Return [x, y] of the center of cell containing provided text 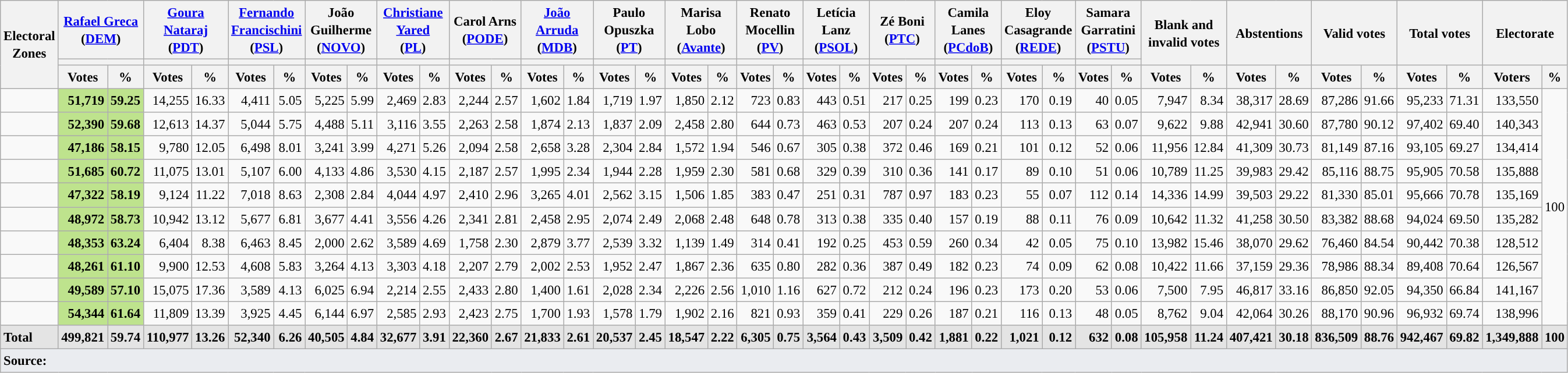
38,070 [1251, 242]
1,719 [615, 101]
135,888 [1512, 171]
9,124 [168, 196]
70.58 [1464, 171]
51 [1093, 171]
6.00 [289, 171]
Electorate [1525, 33]
2.28 [650, 171]
0.40 [921, 219]
4.69 [434, 242]
2,263 [470, 125]
Fernando Francischini (PSL) [267, 30]
88.75 [1379, 171]
229 [887, 313]
3,564 [821, 338]
0.49 [921, 267]
70.78 [1464, 196]
42,941 [1251, 125]
2,207 [470, 267]
0.47 [788, 196]
11,956 [1166, 148]
2,068 [686, 219]
359 [821, 313]
74 [1022, 267]
10,789 [1166, 171]
821 [756, 313]
2,469 [398, 101]
6,305 [756, 338]
723 [756, 101]
55 [1022, 196]
58.15 [126, 148]
4,044 [398, 196]
91.66 [1379, 101]
2,410 [470, 196]
2.12 [722, 101]
7.95 [1209, 290]
157 [954, 219]
0.43 [854, 338]
88 [1022, 219]
Marisa Lobo (Avante) [701, 30]
1,578 [615, 313]
2,585 [398, 313]
3.32 [650, 242]
Letícia Lanz (PSOL) [836, 30]
212 [887, 290]
1.84 [578, 101]
0.22 [986, 338]
7,018 [251, 196]
93,105 [1422, 148]
2.36 [722, 267]
59.68 [126, 125]
14,336 [1166, 196]
41,258 [1251, 219]
581 [756, 171]
2,658 [543, 148]
260 [954, 242]
1,850 [686, 101]
5,107 [251, 171]
170 [1022, 101]
60.72 [126, 171]
87,780 [1337, 125]
2.67 [506, 338]
Christiane Yared (PL) [413, 30]
92.05 [1379, 290]
30.26 [1294, 313]
1,506 [686, 196]
2.61 [578, 338]
63.24 [126, 242]
1.85 [722, 196]
59.74 [126, 338]
4,271 [398, 148]
7,947 [1166, 101]
135,282 [1512, 219]
37,159 [1251, 267]
0.14 [1126, 196]
58.19 [126, 196]
3,556 [398, 219]
1.49 [722, 242]
2.95 [578, 219]
12,613 [168, 125]
57.10 [126, 290]
Samara Garratini (PSTU) [1109, 30]
2.49 [650, 219]
63 [1093, 125]
1,400 [543, 290]
141 [954, 171]
3,925 [251, 313]
199 [954, 101]
2.56 [722, 290]
46,817 [1251, 290]
32,677 [398, 338]
0.78 [788, 219]
69.27 [1464, 148]
11,075 [168, 171]
95,666 [1422, 196]
5.11 [362, 125]
0.59 [921, 242]
192 [821, 242]
1,881 [954, 338]
2.75 [506, 313]
10,642 [1166, 219]
3,303 [398, 267]
1,874 [543, 125]
134,414 [1512, 148]
116 [1022, 313]
1,139 [686, 242]
Renato Mocellin (PV) [770, 30]
1,944 [615, 171]
87.16 [1379, 148]
88,170 [1337, 313]
53 [1093, 290]
Source: [784, 361]
787 [887, 196]
5.05 [289, 101]
13.39 [210, 313]
11.24 [1209, 338]
0.83 [788, 101]
2,028 [615, 290]
128,512 [1512, 242]
0.72 [854, 290]
329 [821, 171]
2,423 [470, 313]
86,850 [1337, 290]
1.79 [650, 313]
12.84 [1209, 148]
30.18 [1294, 338]
3,241 [326, 148]
97,402 [1422, 125]
1,902 [686, 313]
135,169 [1512, 196]
3,530 [398, 171]
546 [756, 148]
30.73 [1294, 148]
3,265 [543, 196]
3,264 [326, 267]
Electoral Zones [29, 45]
0.46 [921, 148]
87,286 [1337, 101]
407,421 [1251, 338]
4,608 [251, 267]
95,905 [1422, 171]
6,025 [326, 290]
0.53 [854, 125]
105,958 [1166, 338]
4.97 [434, 196]
1,959 [686, 171]
383 [756, 196]
40 [1093, 101]
0.39 [854, 171]
2.16 [722, 313]
75 [1093, 242]
29.42 [1294, 171]
2,094 [470, 148]
70.38 [1464, 242]
5.99 [362, 101]
3.15 [650, 196]
52 [1093, 148]
59.25 [126, 101]
4.84 [362, 338]
7,500 [1166, 290]
João Arruda (MDB) [557, 30]
2,308 [326, 196]
39,503 [1251, 196]
387 [887, 267]
2,304 [615, 148]
3.99 [362, 148]
443 [821, 101]
335 [887, 219]
0.67 [788, 148]
6,144 [326, 313]
5,225 [326, 101]
1,572 [686, 148]
8.45 [289, 242]
4.45 [289, 313]
4.86 [362, 171]
84.54 [1379, 242]
0.34 [986, 242]
20,537 [615, 338]
30.50 [1294, 219]
39,983 [1251, 171]
113 [1022, 125]
4,411 [251, 101]
2.93 [434, 313]
3,677 [326, 219]
66.84 [1464, 290]
4.26 [434, 219]
Abstentions [1269, 33]
169 [954, 148]
2,226 [686, 290]
2.83 [434, 101]
0.26 [921, 313]
627 [821, 290]
51,685 [83, 171]
69.40 [1464, 125]
33.16 [1294, 290]
Total [29, 338]
29.36 [1294, 267]
13.26 [210, 338]
8.01 [289, 148]
29.22 [1294, 196]
15,075 [168, 290]
2.79 [506, 267]
Paulo Opuszka (PT) [629, 30]
310 [887, 171]
89,408 [1422, 267]
196 [954, 290]
30.60 [1294, 125]
71.31 [1464, 101]
96,932 [1422, 313]
Goura Nataraj (PDT) [185, 30]
2.22 [722, 338]
3.91 [434, 338]
49,589 [83, 290]
9.04 [1209, 313]
453 [887, 242]
182 [954, 267]
76 [1093, 219]
314 [756, 242]
0.51 [854, 101]
69.50 [1464, 219]
90.12 [1379, 125]
126,567 [1512, 267]
14.99 [1209, 196]
1.93 [578, 313]
8.34 [1209, 101]
2.53 [578, 267]
183 [954, 196]
90.96 [1379, 313]
173 [1022, 290]
Valid votes [1354, 33]
Carol Arns (PODE) [485, 30]
2.62 [362, 242]
95,233 [1422, 101]
8.63 [289, 196]
251 [821, 196]
58.73 [126, 219]
6,498 [251, 148]
29.62 [1294, 242]
81,330 [1337, 196]
0.93 [788, 313]
41,309 [1251, 148]
217 [887, 101]
0.31 [854, 196]
69.74 [1464, 313]
Voters [1512, 77]
18,547 [686, 338]
1.61 [578, 290]
0.75 [788, 338]
187 [954, 313]
2,000 [326, 242]
17.36 [210, 290]
110,977 [168, 338]
6.94 [362, 290]
0.73 [788, 125]
6.26 [289, 338]
15.46 [1209, 242]
5.26 [434, 148]
9,622 [1166, 125]
85,116 [1337, 171]
Blank and invalid votes [1184, 33]
1,349,888 [1512, 338]
635 [756, 267]
8,762 [1166, 313]
644 [756, 125]
4,133 [326, 171]
88.68 [1379, 219]
1,952 [615, 267]
Camila Lanes (PCdoB) [968, 30]
1,700 [543, 313]
112 [1093, 196]
88.76 [1379, 338]
Zé Boni (PTC) [902, 30]
94,024 [1422, 219]
133,550 [1512, 101]
2.55 [434, 290]
11.25 [1209, 171]
4.01 [578, 196]
81,149 [1337, 148]
942,467 [1422, 338]
5,677 [251, 219]
1.94 [722, 148]
61.64 [126, 313]
8.38 [210, 242]
47,186 [83, 148]
4.15 [434, 171]
Eloy Casagrande (REDE) [1039, 30]
2.48 [722, 219]
2,879 [543, 242]
499,821 [83, 338]
305 [821, 148]
4.18 [434, 267]
2,002 [543, 267]
632 [1093, 338]
48 [1093, 313]
Rafael Greca (DEM) [101, 30]
1,021 [1022, 338]
Total votes [1439, 33]
4.41 [362, 219]
11,809 [168, 313]
9.88 [1209, 125]
22,360 [470, 338]
2.81 [506, 219]
0.97 [921, 196]
0.11 [1059, 219]
2,433 [470, 290]
138,996 [1512, 313]
2,074 [615, 219]
11.32 [1209, 219]
5,044 [251, 125]
48,972 [83, 219]
10,942 [168, 219]
70.64 [1464, 267]
9,900 [168, 267]
61.10 [126, 267]
2.45 [650, 338]
4,488 [326, 125]
1,758 [470, 242]
5.83 [289, 267]
16.33 [210, 101]
62 [1093, 267]
42,064 [1251, 313]
1,602 [543, 101]
6,404 [168, 242]
0.42 [921, 338]
0.17 [986, 171]
2.13 [578, 125]
89 [1022, 171]
2,187 [470, 171]
9,780 [168, 148]
0.80 [788, 267]
3.77 [578, 242]
282 [821, 267]
28.69 [1294, 101]
1,837 [615, 125]
48,353 [83, 242]
313 [821, 219]
5.75 [289, 125]
2.09 [650, 125]
João Guilherme (NOVO) [341, 30]
13.01 [210, 171]
14,255 [168, 101]
2,244 [470, 101]
83,382 [1337, 219]
1,010 [756, 290]
85.01 [1379, 196]
13.12 [210, 219]
2,539 [615, 242]
648 [756, 219]
3.28 [578, 148]
52,340 [251, 338]
69.82 [1464, 338]
42 [1022, 242]
94,350 [1422, 290]
47,322 [83, 196]
12.05 [210, 148]
13,982 [1166, 242]
463 [821, 125]
40,505 [326, 338]
0.20 [1059, 290]
12.53 [210, 267]
1.97 [650, 101]
2.96 [506, 196]
141,167 [1512, 290]
2,214 [398, 290]
76,460 [1337, 242]
1.16 [788, 290]
3.55 [434, 125]
101 [1022, 148]
78,986 [1337, 267]
1,995 [543, 171]
1,867 [686, 267]
11.22 [210, 196]
372 [887, 148]
6,463 [251, 242]
14.37 [210, 125]
48,261 [83, 267]
6.97 [362, 313]
54,344 [83, 313]
38,317 [1251, 101]
2,341 [470, 219]
140,343 [1512, 125]
6.81 [289, 219]
11.66 [1209, 267]
88.34 [1379, 267]
2,562 [615, 196]
52,390 [83, 125]
90,442 [1422, 242]
51,719 [83, 101]
21,833 [543, 338]
3,509 [887, 338]
3,116 [398, 125]
10,422 [1166, 267]
0.68 [788, 171]
2.47 [650, 267]
836,509 [1337, 338]
